Scan for the cell matching the given text and deliver its (X, Y) coordinate at center. 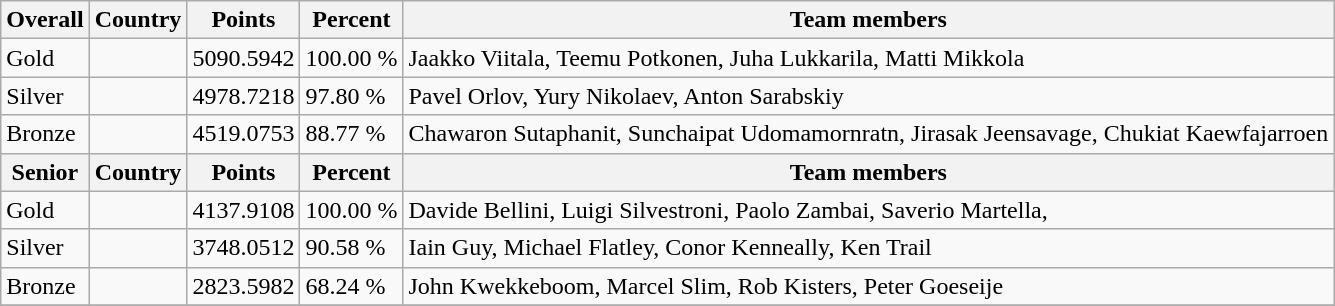
97.80 % (352, 96)
4978.7218 (244, 96)
John Kwekkeboom, Marcel Slim, Rob Kisters, Peter Goeseije (868, 286)
Overall (45, 20)
90.58 % (352, 248)
5090.5942 (244, 58)
Pavel Orlov, Yury Nikolaev, Anton Sarabskiy (868, 96)
4519.0753 (244, 134)
2823.5982 (244, 286)
4137.9108 (244, 210)
3748.0512 (244, 248)
Senior (45, 172)
Davide Bellini, Luigi Silvestroni, Paolo Zambai, Saverio Martella, (868, 210)
88.77 % (352, 134)
Iain Guy, Michael Flatley, Conor Kenneally, Ken Trail (868, 248)
68.24 % (352, 286)
Chawaron Sutaphanit, Sunchaipat Udomamornratn, Jirasak Jeensavage, Chukiat Kaewfajarroen (868, 134)
Jaakko Viitala, Teemu Potkonen, Juha Lukkarila, Matti Mikkola (868, 58)
